For the text-containing cell, return its midpoint in (x, y) coordinate format. 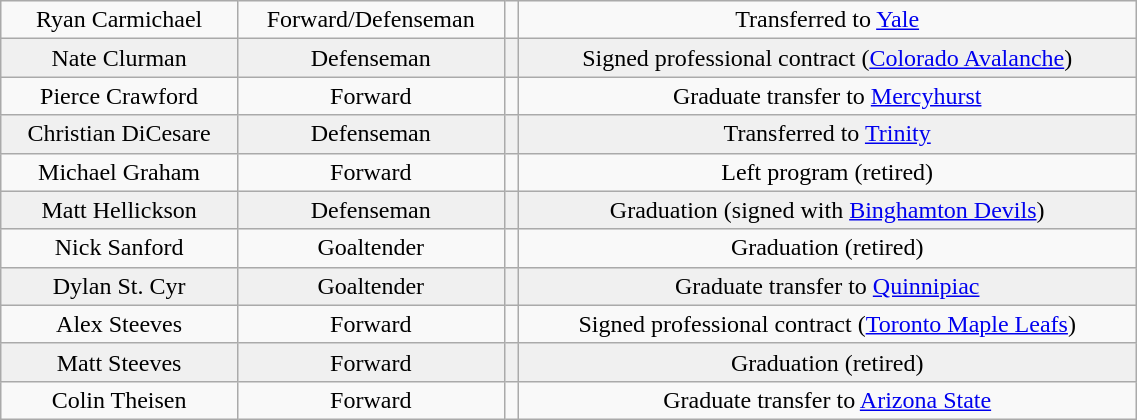
Transferred to Trinity (828, 134)
Matt Hellickson (120, 210)
Alex Steeves (120, 324)
Matt Steeves (120, 362)
Graduation (signed with Binghamton Devils) (828, 210)
Dylan St. Cyr (120, 286)
Transferred to Yale (828, 20)
Signed professional contract (Colorado Avalanche) (828, 58)
Signed professional contract (Toronto Maple Leafs) (828, 324)
Michael Graham (120, 172)
Graduate transfer to Arizona State (828, 400)
Forward/Defenseman (370, 20)
Graduate transfer to Quinnipiac (828, 286)
Graduate transfer to Mercyhurst (828, 96)
Nick Sanford (120, 248)
Pierce Crawford (120, 96)
Nate Clurman (120, 58)
Colin Theisen (120, 400)
Christian DiCesare (120, 134)
Left program (retired) (828, 172)
Ryan Carmichael (120, 20)
